From the cell containing the given text, extract its center point as (X, Y) coordinate. 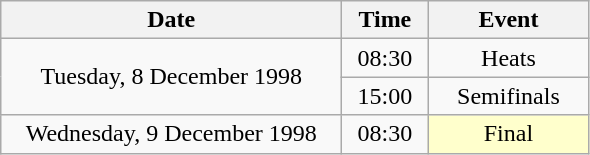
Semifinals (508, 96)
15:00 (385, 96)
Date (172, 20)
Wednesday, 9 December 1998 (172, 134)
Heats (508, 58)
Time (385, 20)
Event (508, 20)
Tuesday, 8 December 1998 (172, 77)
Final (508, 134)
